Determine the (x, y) coordinate at the center of the cell enclosing the given text.  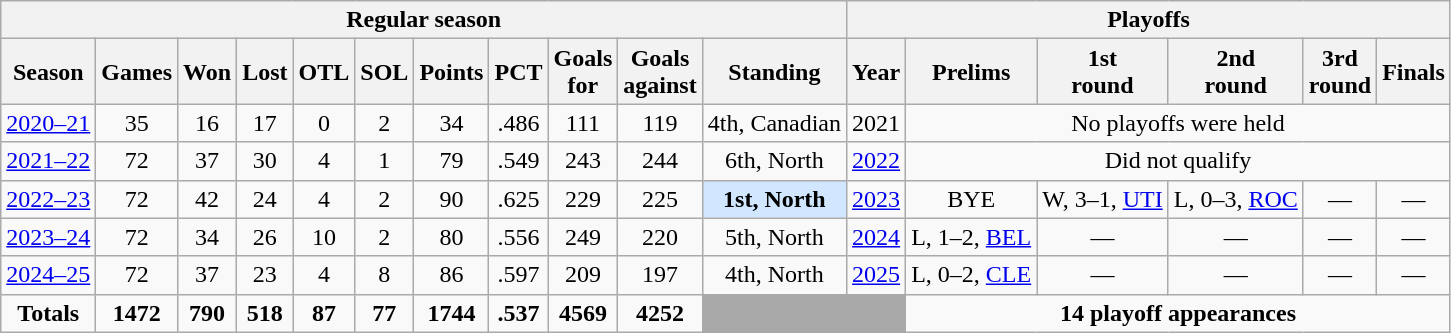
2023–24 (48, 237)
1st, North (774, 199)
244 (660, 161)
87 (324, 313)
79 (452, 161)
OTL (324, 72)
1stround (1103, 72)
80 (452, 237)
1 (384, 161)
197 (660, 275)
119 (660, 123)
23 (265, 275)
1744 (452, 313)
L, 1–2, BEL (972, 237)
2021 (876, 123)
Games (137, 72)
Totals (48, 313)
14 playoff appearances (1178, 313)
2024–25 (48, 275)
2023 (876, 199)
Regular season (424, 20)
17 (265, 123)
W, 3–1, UTI (1103, 199)
.625 (518, 199)
4569 (583, 313)
209 (583, 275)
2ndround (1236, 72)
Goalsfor (583, 72)
4252 (660, 313)
Year (876, 72)
Season (48, 72)
6th, North (774, 161)
10 (324, 237)
24 (265, 199)
229 (583, 199)
3rdround (1340, 72)
0 (324, 123)
8 (384, 275)
16 (208, 123)
249 (583, 237)
243 (583, 161)
Lost (265, 72)
2021–22 (48, 161)
PCT (518, 72)
4th, North (774, 275)
518 (265, 313)
225 (660, 199)
35 (137, 123)
.549 (518, 161)
111 (583, 123)
220 (660, 237)
.597 (518, 275)
.486 (518, 123)
Playoffs (1149, 20)
2025 (876, 275)
Finals (1414, 72)
.556 (518, 237)
Points (452, 72)
4th, Canadian (774, 123)
L, 0–3, ROC (1236, 199)
No playoffs were held (1178, 123)
Prelims (972, 72)
30 (265, 161)
Standing (774, 72)
Did not qualify (1178, 161)
2020–21 (48, 123)
26 (265, 237)
.537 (518, 313)
2024 (876, 237)
BYE (972, 199)
2022–23 (48, 199)
L, 0–2, CLE (972, 275)
5th, North (774, 237)
90 (452, 199)
Won (208, 72)
77 (384, 313)
1472 (137, 313)
Goalsagainst (660, 72)
86 (452, 275)
SOL (384, 72)
790 (208, 313)
42 (208, 199)
2022 (876, 161)
